Detect which cell encompasses the target text, then output its [x, y] center coordinate. 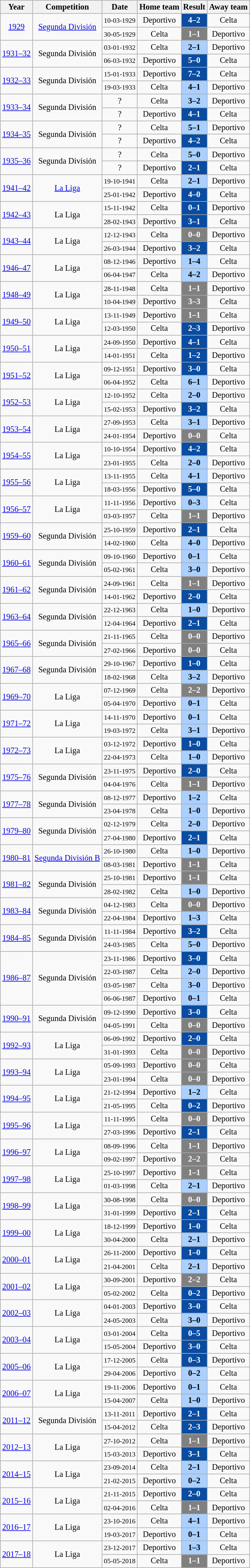
15-04-2007 [120, 1400]
10-04-1949 [120, 302]
03-12-1972 [120, 744]
2001–02 [17, 1287]
7–2 [195, 74]
25-01-1942 [120, 195]
02-12-1979 [120, 824]
14-02-1960 [120, 543]
25-10-1997 [120, 1172]
21-04-2001 [120, 1266]
15-04-2012 [120, 1427]
23-11-1986 [120, 958]
1971–72 [17, 724]
Competition [67, 7]
22-03-1987 [120, 972]
17-12-2005 [120, 1360]
03-05-1987 [120, 985]
13-11-1955 [120, 476]
2015–16 [17, 1501]
2014–15 [17, 1474]
11-11-1984 [120, 931]
19-03-2017 [120, 1534]
14-01-1951 [120, 355]
Year [17, 7]
21-11-1965 [120, 637]
1990–91 [17, 1018]
06-04-1952 [120, 382]
1954–55 [17, 455]
21-12-1994 [120, 1092]
1993–94 [17, 1072]
24-01-1954 [120, 435]
Date [120, 7]
27-09-1953 [120, 422]
31-01-1993 [120, 1052]
1999–00 [17, 1232]
06-04-1947 [120, 275]
1–4 [195, 262]
1960–61 [17, 563]
1992–93 [17, 1045]
Home team [159, 7]
02-04-2016 [120, 1507]
13-11-2011 [120, 1414]
1951–52 [17, 375]
5–1 [195, 127]
15-05-2004 [120, 1347]
1963–64 [17, 616]
2011–12 [17, 1420]
21-05-1995 [120, 1105]
1931–32 [17, 53]
30-08-1998 [120, 1199]
1981–82 [17, 885]
13-11-1949 [120, 315]
06-06-1987 [120, 998]
26-10-1980 [120, 851]
1967–68 [17, 670]
23-01-1994 [120, 1079]
25-10-1959 [120, 529]
1983–84 [17, 911]
12-03-1950 [120, 328]
04-05-1991 [120, 1025]
28-11-1948 [120, 288]
Segunda División B [67, 857]
15-01-1933 [120, 74]
06-03-1932 [120, 61]
15-03-2013 [120, 1454]
30-05-1929 [120, 34]
14-01-1962 [120, 596]
18-02-1968 [120, 677]
23-09-2014 [120, 1467]
23-10-2016 [120, 1521]
1997–98 [17, 1179]
1965–66 [17, 643]
27-02-1966 [120, 650]
12-04-1964 [120, 623]
08-03-1981 [120, 864]
1934–35 [17, 134]
2006–07 [17, 1393]
05-04-1970 [120, 703]
07-12-1969 [120, 690]
3–3 [195, 302]
1950–51 [17, 349]
08-12-1946 [120, 262]
1955–56 [17, 482]
18-12-1999 [120, 1226]
24-09-1950 [120, 342]
19-10-1941 [120, 181]
2002–03 [17, 1313]
25-10-1981 [120, 878]
09-12-1951 [120, 369]
Away team [228, 7]
23-12-2017 [120, 1548]
1972–73 [17, 750]
03-01-1932 [120, 47]
19-11-2006 [120, 1387]
1933–34 [17, 107]
1932–33 [17, 80]
24-03-1985 [120, 945]
21-02-2015 [120, 1481]
22-04-1984 [120, 918]
10-10-1954 [120, 449]
1961–62 [17, 590]
15-02-1953 [120, 409]
2017–18 [17, 1554]
1969–70 [17, 697]
1953–54 [17, 429]
1952–53 [17, 402]
1980–81 [17, 857]
27-10-2012 [120, 1441]
1986–87 [17, 978]
05-02-1961 [120, 570]
22-04-1973 [120, 757]
1948–49 [17, 295]
1995–96 [17, 1126]
0–5 [195, 1333]
08-09-1996 [120, 1146]
1996–97 [17, 1152]
1956–57 [17, 510]
30-09-2001 [120, 1280]
05-05-2018 [120, 1561]
29-10-1967 [120, 664]
27-04-1980 [120, 838]
14-11-1970 [120, 717]
03-03-1957 [120, 516]
03-01-2004 [120, 1333]
04-01-2003 [120, 1306]
1941–42 [17, 188]
1975–76 [17, 777]
26-03-1944 [120, 248]
2012–13 [17, 1447]
1998–99 [17, 1206]
1943–44 [17, 241]
28-02-1982 [120, 891]
11-11-1995 [120, 1119]
12-10-1952 [120, 395]
1977–78 [17, 804]
18-03-1956 [120, 489]
29-04-2006 [120, 1373]
27-03-1996 [120, 1132]
1959–60 [17, 536]
10-03-1929 [120, 20]
01-03-1998 [120, 1186]
09-02-1997 [120, 1159]
26-11-2000 [120, 1253]
24-09-1961 [120, 583]
2000–01 [17, 1259]
6–1 [195, 382]
1994–95 [17, 1099]
08-12-1977 [120, 797]
1935–36 [17, 161]
Result [195, 7]
19-03-1933 [120, 87]
04-04-1976 [120, 784]
23-01-1955 [120, 463]
28-02-1943 [120, 221]
22-12-1963 [120, 610]
15-11-1942 [120, 208]
1979–80 [17, 830]
30-04-2000 [120, 1240]
1984–85 [17, 938]
24-05-2003 [120, 1320]
2003–04 [17, 1340]
23-11-1975 [120, 771]
05-09-1993 [120, 1065]
12-12-1943 [120, 234]
31-01-1999 [120, 1213]
1949–50 [17, 322]
06-09-1992 [120, 1039]
04-12-1983 [120, 904]
1929 [17, 27]
09-10-1960 [120, 556]
2005–06 [17, 1367]
1942–43 [17, 214]
05-02-2002 [120, 1293]
19-03-1972 [120, 730]
2016–17 [17, 1528]
21-11-2015 [120, 1494]
23-04-1978 [120, 811]
1946–47 [17, 268]
09-12-1990 [120, 1012]
11-11-1956 [120, 503]
